Return [X, Y] of the center of cell containing provided text 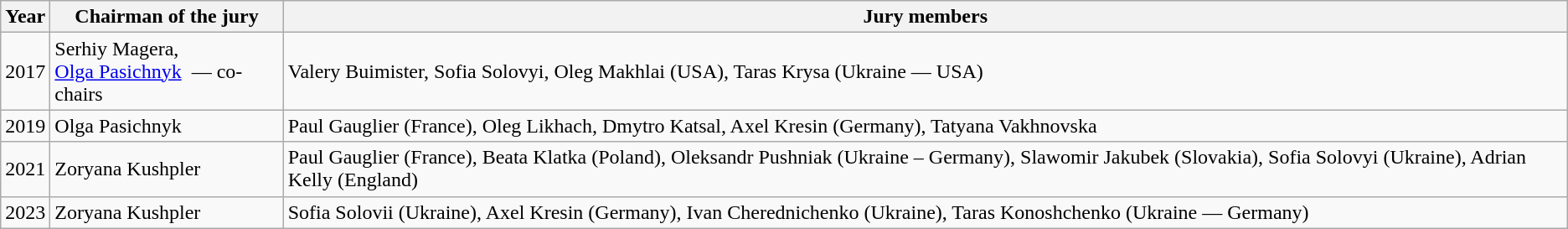
Sofia Solovii (Ukraine), Axel Kresin (Germany), Ivan Cherednichenko (Ukraine), Taras Konoshchenko (Ukraine — Germany) [925, 212]
2023 [25, 212]
Serhiy Magera,Olga Pasichnyk — co-chairs [167, 71]
Jury members [925, 17]
Paul Gauglier (France), Oleg Likhach, Dmytro Katsal, Axel Kresin (Germany), Tatyana Vakhnovska [925, 126]
Year [25, 17]
Valery Buimister, Sofia Solovyi, Oleg Makhlai (USA), Taras Krysa (Ukraine — USA) [925, 71]
2021 [25, 169]
2017 [25, 71]
Chairman of the jury [167, 17]
Olga Pasichnyk [167, 126]
2019 [25, 126]
